Scan for the cell matching the given text and deliver its [X, Y] coordinate at center. 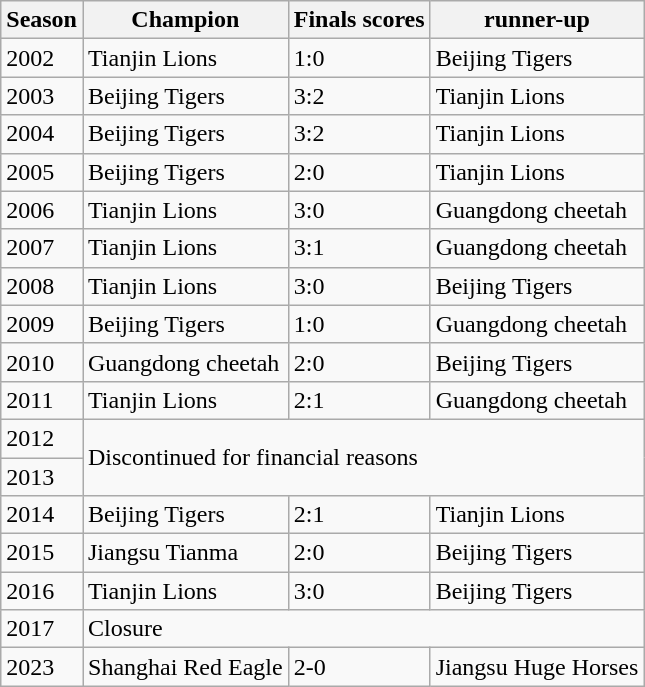
Jiangsu Huge Horses [537, 667]
2004 [42, 134]
Shanghai Red Eagle [185, 667]
2002 [42, 58]
2006 [42, 210]
Champion [185, 20]
runner-up [537, 20]
2012 [42, 438]
Finals scores [359, 20]
2007 [42, 248]
2009 [42, 324]
Discontinued for financial reasons [362, 457]
2008 [42, 286]
3:1 [359, 248]
Closure [362, 629]
2017 [42, 629]
2005 [42, 172]
2014 [42, 515]
2003 [42, 96]
2023 [42, 667]
2015 [42, 553]
Jiangsu Tianma [185, 553]
2-0 [359, 667]
2013 [42, 477]
2011 [42, 400]
2010 [42, 362]
Season [42, 20]
2016 [42, 591]
